From the cell containing the given text, extract its center point as [x, y] coordinate. 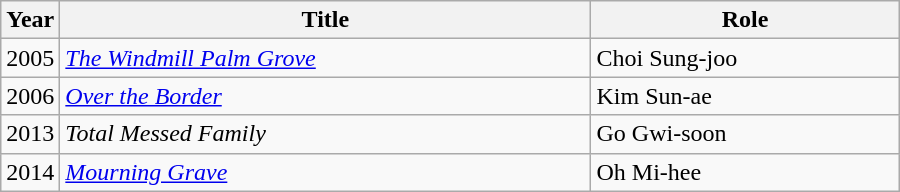
Kim Sun-ae [745, 96]
2014 [30, 172]
Over the Border [326, 96]
Title [326, 20]
Role [745, 20]
Mourning Grave [326, 172]
2006 [30, 96]
2005 [30, 58]
Total Messed Family [326, 134]
The Windmill Palm Grove [326, 58]
Oh Mi-hee [745, 172]
Choi Sung-joo [745, 58]
2013 [30, 134]
Go Gwi-soon [745, 134]
Year [30, 20]
